Pinpoint the cell where the given text exists, returning its [x, y] midpoint coordinate. 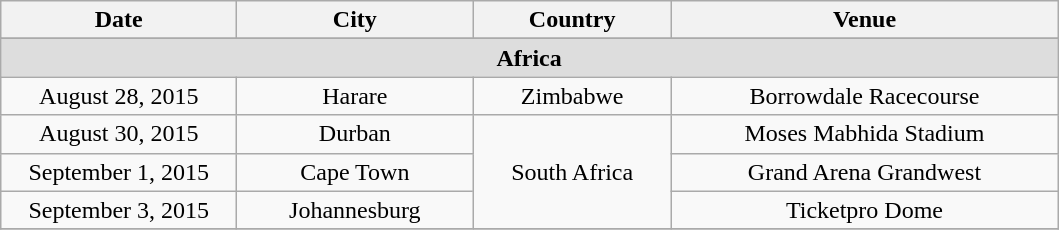
Zimbabwe [572, 96]
Cape Town [355, 172]
Venue [864, 20]
Grand Arena Grandwest [864, 172]
Johannesburg [355, 210]
September 3, 2015 [119, 210]
Ticketpro Dome [864, 210]
Harare [355, 96]
September 1, 2015 [119, 172]
Africa [530, 58]
Country [572, 20]
Durban [355, 134]
Borrowdale Racecourse [864, 96]
City [355, 20]
South Africa [572, 172]
Date [119, 20]
Moses Mabhida Stadium [864, 134]
August 30, 2015 [119, 134]
August 28, 2015 [119, 96]
